Identify which cell holds the provided text, then report its [x, y] central coordinate. 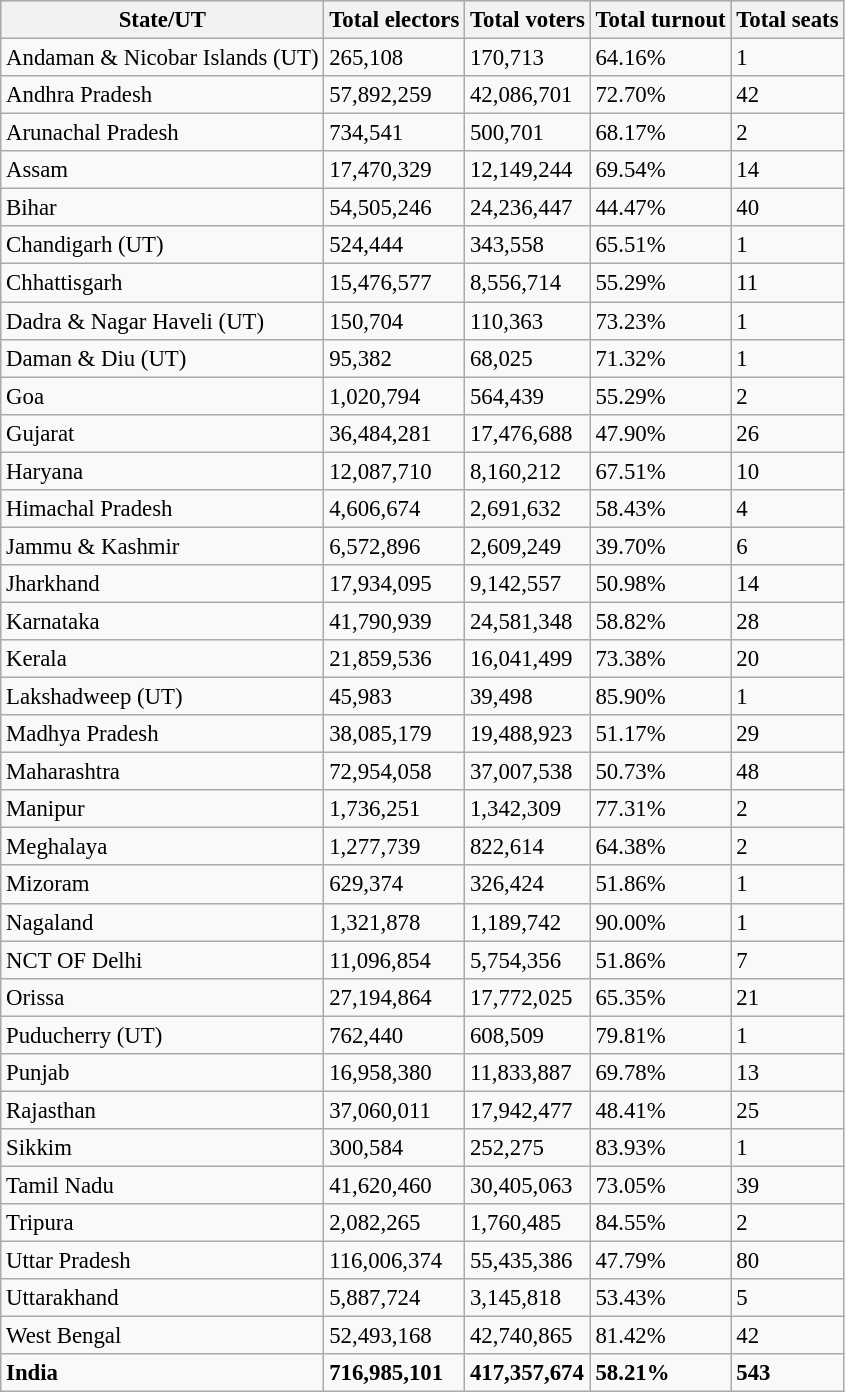
564,439 [528, 396]
50.73% [660, 772]
39.70% [660, 546]
8,556,714 [528, 283]
Total electors [394, 20]
12,087,710 [394, 471]
84.55% [660, 1223]
58.21% [660, 1373]
326,424 [528, 885]
21 [788, 997]
Andhra Pradesh [162, 95]
Uttar Pradesh [162, 1261]
16,041,499 [528, 659]
Andaman & Nicobar Islands (UT) [162, 58]
6 [788, 546]
2,609,249 [528, 546]
17,772,025 [528, 997]
Rajasthan [162, 1110]
Chhattisgarh [162, 283]
762,440 [394, 1035]
Himachal Pradesh [162, 509]
Goa [162, 396]
Daman & Diu (UT) [162, 358]
15,476,577 [394, 283]
Dadra & Nagar Haveli (UT) [162, 321]
500,701 [528, 133]
58.43% [660, 509]
65.35% [660, 997]
17,942,477 [528, 1110]
Uttarakhand [162, 1298]
71.32% [660, 358]
State/UT [162, 20]
38,085,179 [394, 734]
524,444 [394, 245]
21,859,536 [394, 659]
47.90% [660, 433]
54,505,246 [394, 208]
16,958,380 [394, 1073]
734,541 [394, 133]
40 [788, 208]
48 [788, 772]
24,236,447 [528, 208]
72,954,058 [394, 772]
110,363 [528, 321]
55,435,386 [528, 1261]
50.98% [660, 584]
57,892,259 [394, 95]
2,691,632 [528, 509]
77.31% [660, 809]
2,082,265 [394, 1223]
37,060,011 [394, 1110]
6,572,896 [394, 546]
45,983 [394, 697]
73.38% [660, 659]
NCT OF Delhi [162, 960]
822,614 [528, 847]
Arunachal Pradesh [162, 133]
48.41% [660, 1110]
39 [788, 1185]
716,985,101 [394, 1373]
629,374 [394, 885]
Assam [162, 170]
1,277,739 [394, 847]
Madhya Pradesh [162, 734]
10 [788, 471]
36,484,281 [394, 433]
Bihar [162, 208]
Jharkhand [162, 584]
Total turnout [660, 20]
Meghalaya [162, 847]
1,321,878 [394, 922]
95,382 [394, 358]
19,488,923 [528, 734]
11,096,854 [394, 960]
150,704 [394, 321]
3,145,818 [528, 1298]
Lakshadweep (UT) [162, 697]
27,194,864 [394, 997]
79.81% [660, 1035]
4 [788, 509]
53.43% [660, 1298]
65.51% [660, 245]
90.00% [660, 922]
67.51% [660, 471]
44.47% [660, 208]
68,025 [528, 358]
Karnataka [162, 621]
1,342,309 [528, 809]
Tamil Nadu [162, 1185]
17,476,688 [528, 433]
4,606,674 [394, 509]
Mizoram [162, 885]
80 [788, 1261]
1,736,251 [394, 809]
42,740,865 [528, 1336]
265,108 [394, 58]
41,620,460 [394, 1185]
72.70% [660, 95]
343,558 [528, 245]
Total voters [528, 20]
Total seats [788, 20]
Gujarat [162, 433]
Orissa [162, 997]
47.79% [660, 1261]
73.23% [660, 321]
Jammu & Kashmir [162, 546]
9,142,557 [528, 584]
Sikkim [162, 1148]
17,470,329 [394, 170]
51.17% [660, 734]
20 [788, 659]
68.17% [660, 133]
11,833,887 [528, 1073]
69.54% [660, 170]
73.05% [660, 1185]
25 [788, 1110]
5,887,724 [394, 1298]
543 [788, 1373]
42,086,701 [528, 95]
5,754,356 [528, 960]
85.90% [660, 697]
81.42% [660, 1336]
Nagaland [162, 922]
12,149,244 [528, 170]
69.78% [660, 1073]
417,357,674 [528, 1373]
64.16% [660, 58]
13 [788, 1073]
Manipur [162, 809]
52,493,168 [394, 1336]
Tripura [162, 1223]
39,498 [528, 697]
64.38% [660, 847]
1,189,742 [528, 922]
252,275 [528, 1148]
5 [788, 1298]
28 [788, 621]
India [162, 1373]
West Bengal [162, 1336]
30,405,063 [528, 1185]
Chandigarh (UT) [162, 245]
1,020,794 [394, 396]
7 [788, 960]
Puducherry (UT) [162, 1035]
608,509 [528, 1035]
11 [788, 283]
26 [788, 433]
170,713 [528, 58]
83.93% [660, 1148]
17,934,095 [394, 584]
24,581,348 [528, 621]
41,790,939 [394, 621]
29 [788, 734]
Kerala [162, 659]
300,584 [394, 1148]
37,007,538 [528, 772]
Maharashtra [162, 772]
8,160,212 [528, 471]
116,006,374 [394, 1261]
Punjab [162, 1073]
Haryana [162, 471]
58.82% [660, 621]
1,760,485 [528, 1223]
